Locate the cell with the specified text and output its [x, y] center coordinate. 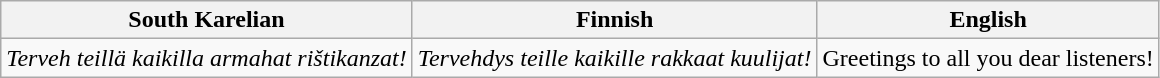
Tervehdys teille kaikille rakkaat kuulijat! [614, 58]
English [988, 20]
Terveh teillä kaikilla armahat rištikanzat! [206, 58]
Greetings to all you dear listeners! [988, 58]
Finnish [614, 20]
South Karelian [206, 20]
